Output the (X, Y) coordinate of the center of the cell containing the given text.  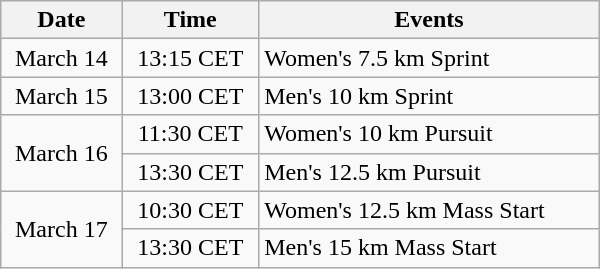
Men's 12.5 km Pursuit (430, 172)
Women's 7.5 km Sprint (430, 58)
Time (190, 20)
Men's 10 km Sprint (430, 96)
Date (62, 20)
March 16 (62, 153)
13:00 CET (190, 96)
Men's 15 km Mass Start (430, 248)
Women's 12.5 km Mass Start (430, 210)
Events (430, 20)
11:30 CET (190, 134)
March 14 (62, 58)
13:15 CET (190, 58)
March 15 (62, 96)
10:30 CET (190, 210)
Women's 10 km Pursuit (430, 134)
March 17 (62, 229)
